Return [x, y] of the center of cell containing provided text 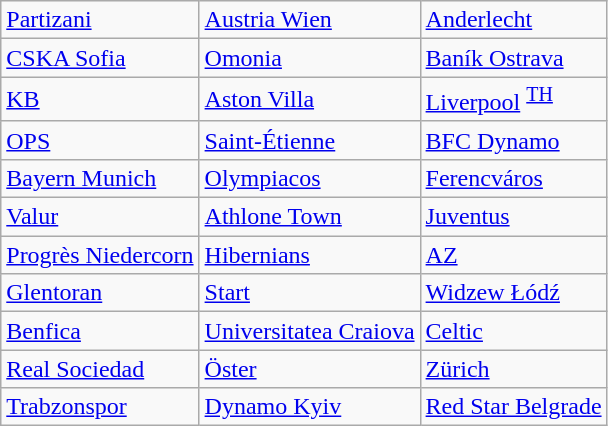
Zürich [514, 369]
Universitatea Craiova [310, 331]
OPS [100, 140]
CSKA Sofia [100, 58]
Baník Ostrava [514, 58]
Trabzonspor [100, 407]
Olympiacos [310, 178]
Aston Villa [310, 100]
AZ [514, 255]
Valur [100, 217]
Juventus [514, 217]
Bayern Munich [100, 178]
Partizani [100, 20]
Athlone Town [310, 217]
Real Sociedad [100, 369]
Omonia [310, 58]
Anderlecht [514, 20]
Celtic [514, 331]
Glentoran [100, 293]
Benfica [100, 331]
Hibernians [310, 255]
BFC Dynamo [514, 140]
Ferencváros [514, 178]
Austria Wien [310, 20]
Dynamo Kyiv [310, 407]
KB [100, 100]
Progrès Niedercorn [100, 255]
Öster [310, 369]
Red Star Belgrade [514, 407]
Saint-Étienne [310, 140]
Liverpool TH [514, 100]
Widzew Łódź [514, 293]
Start [310, 293]
